Search for the cell housing the specified text and yield its [x, y] center coordinate. 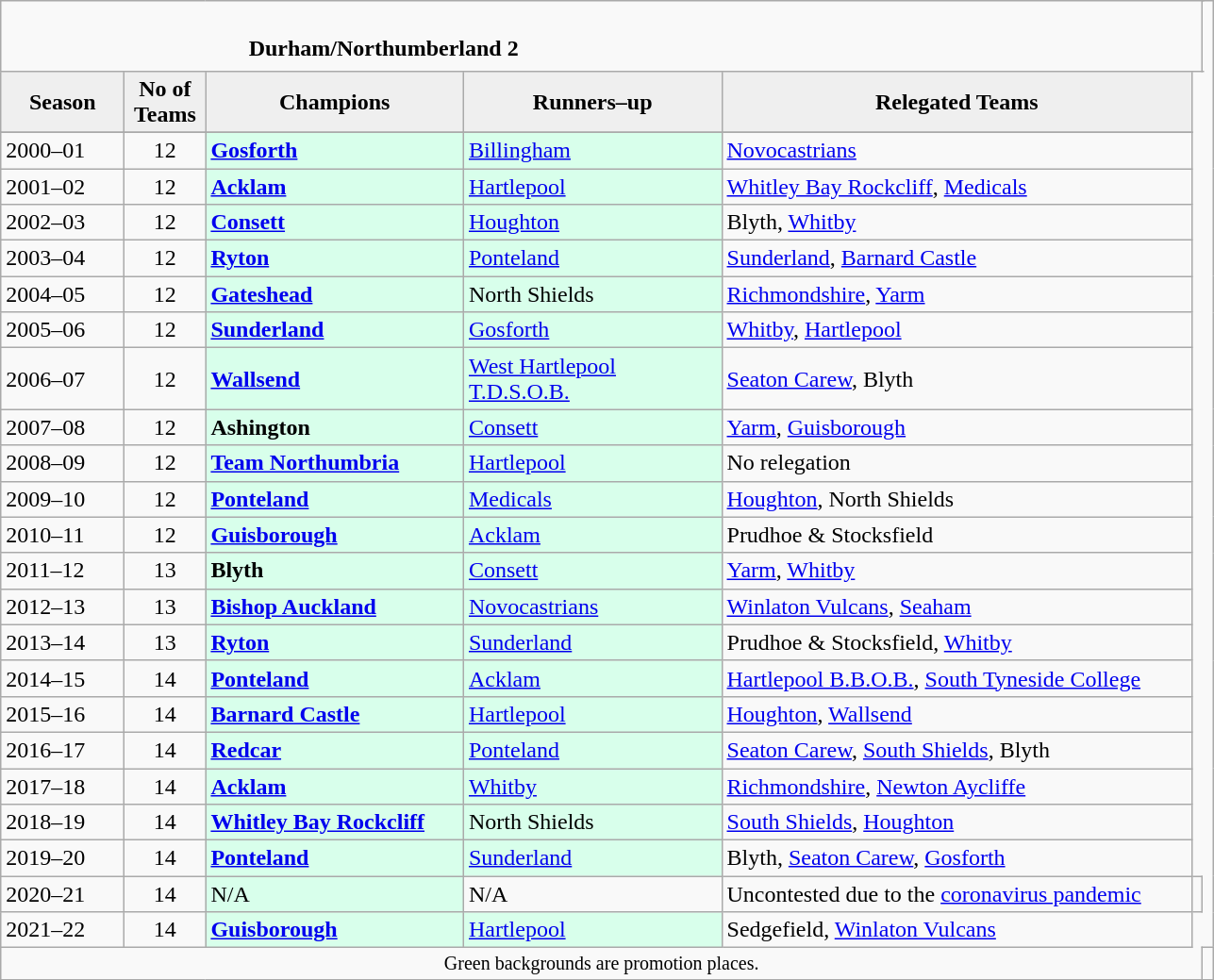
Ashington [335, 427]
Sunderland, Barnard Castle [956, 258]
2014–15 [62, 678]
2020–21 [62, 894]
2006–07 [62, 379]
Houghton, North Shields [956, 499]
2012–13 [62, 606]
Houghton, Wallsend [956, 714]
Uncontested due to the coronavirus pandemic [956, 894]
2010–11 [62, 535]
2001–02 [62, 186]
Whitley Bay Rockcliff, Medicals [956, 186]
West Hartlepool T.D.S.O.B. [592, 379]
2004–05 [62, 294]
Prudhoe & Stocksfield [956, 535]
2019–20 [62, 858]
2021–22 [62, 930]
Whitley Bay Rockcliff [335, 822]
Richmondshire, Yarm [956, 294]
Bishop Auckland [335, 606]
Medicals [592, 499]
Relegated Teams [956, 102]
Wallsend [335, 379]
2008–09 [62, 463]
Seaton Carew, South Shields, Blyth [956, 750]
2011–12 [62, 571]
South Shields, Houghton [956, 822]
2018–19 [62, 822]
2017–18 [62, 786]
Prudhoe & Stocksfield, Whitby [956, 642]
Whitby, Hartlepool [956, 330]
No relegation [956, 463]
Redcar [335, 750]
Houghton [592, 223]
2003–04 [62, 258]
2007–08 [62, 427]
Hartlepool B.B.O.B., South Tyneside College [956, 678]
Barnard Castle [335, 714]
2013–14 [62, 642]
Champions [335, 102]
Yarm, Whitby [956, 571]
Richmondshire, Newton Aycliffe [956, 786]
Blyth, Whitby [956, 223]
Runners–up [592, 102]
2000–01 [62, 150]
Team Northumbria [335, 463]
Blyth, Seaton Carew, Gosforth [956, 858]
Yarm, Guisborough [956, 427]
2015–16 [62, 714]
Gateshead [335, 294]
Seaton Carew, Blyth [956, 379]
2002–03 [62, 223]
Winlaton Vulcans, Seaham [956, 606]
Blyth [335, 571]
Whitby [592, 786]
Sedgefield, Winlaton Vulcans [956, 930]
Season [62, 102]
Billingham [592, 150]
2016–17 [62, 750]
2005–06 [62, 330]
2009–10 [62, 499]
Green backgrounds are promotion places. [602, 964]
No of Teams [165, 102]
